Determine the [x, y] coordinate at the center of the cell enclosing the given text.  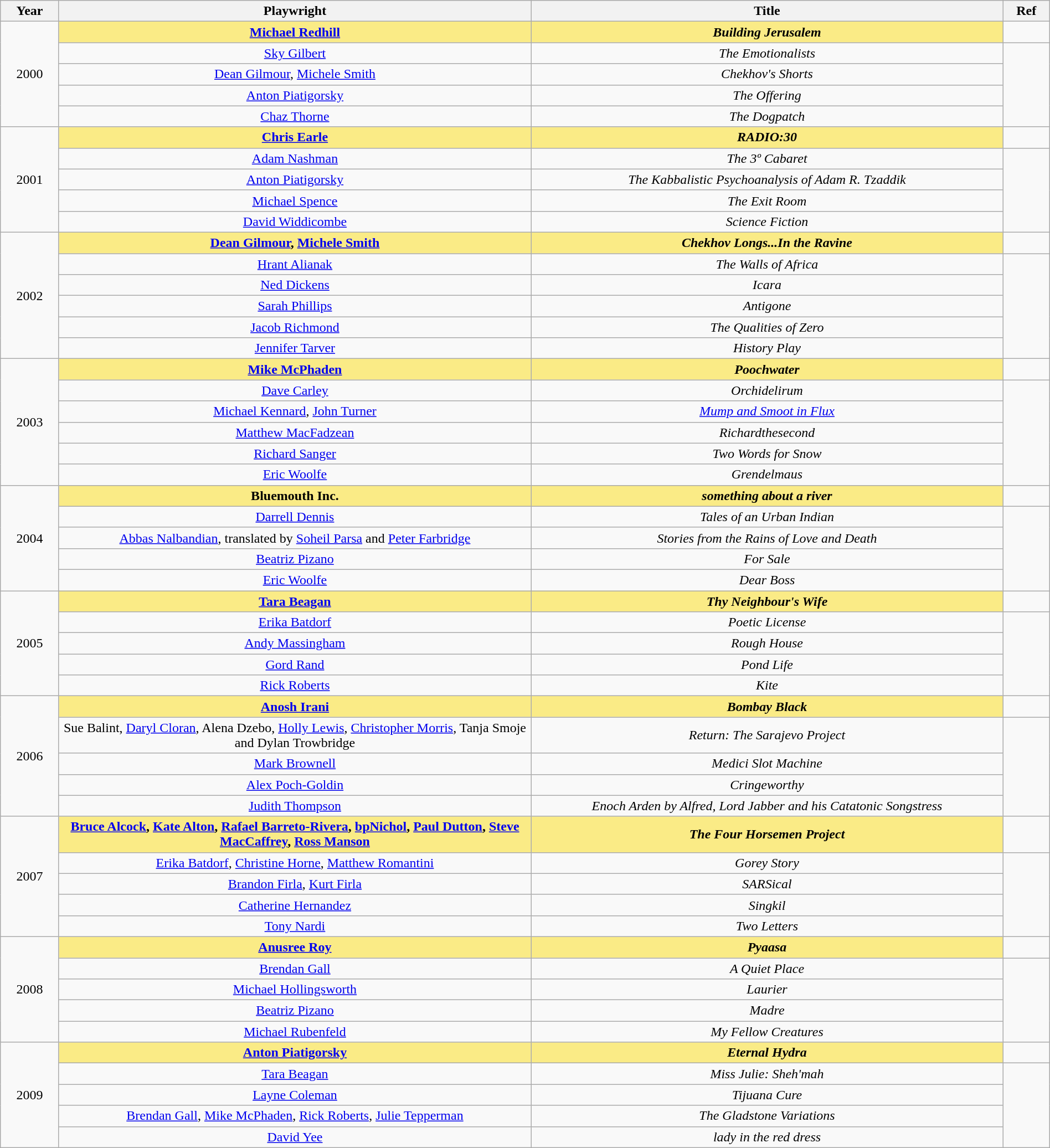
Matthew MacFadzean [295, 433]
Catherine Hernandez [295, 905]
Mark Brownell [295, 764]
Icara [768, 285]
Adam Nashman [295, 158]
History Play [768, 348]
Two Letters [768, 926]
Sue Balint, Daryl Cloran, Alena Dzebo, Holly Lewis, Christopher Morris, Tanja Smoje and Dylan Trowbridge [295, 735]
Dear Boss [768, 580]
Orchidelirum [768, 390]
Enoch Arden by Alfred, Lord Jabber and his Catatonic Songstress [768, 806]
something about a river [768, 496]
The Emotionalists [768, 53]
Chekhov's Shorts [768, 74]
Miss Julie: Sheh'mah [768, 1074]
Brendan Gall, Mike McPhaden, Rick Roberts, Julie Tepperman [295, 1116]
Judith Thompson [295, 806]
Brendan Gall [295, 969]
RADIO:30 [768, 137]
The Qualities of Zero [768, 327]
Layne Coleman [295, 1095]
The Kabbalistic Psychoanalysis of Adam R. Tzaddik [768, 179]
2002 [30, 295]
2007 [30, 876]
Gorey Story [768, 863]
Michael Rubenfeld [295, 1032]
Anusree Roy [295, 947]
Chekhov Longs...In the Ravine [768, 243]
Building Jerusalem [768, 32]
Tijuana Cure [768, 1095]
Title [768, 11]
Jacob Richmond [295, 327]
Chris Earle [295, 137]
Poochwater [768, 369]
Andy Massingham [295, 644]
2009 [30, 1095]
Madre [768, 1011]
2001 [30, 179]
Year [30, 11]
2004 [30, 538]
Two Words for Snow [768, 454]
Chaz Thorne [295, 116]
The Offering [768, 95]
Grendelmaus [768, 475]
Pond Life [768, 665]
Richardthesecond [768, 433]
Brandon Firla, Kurt Firla [295, 884]
Laurier [768, 990]
Rough House [768, 644]
Dave Carley [295, 390]
Richard Sanger [295, 454]
Bruce Alcock, Kate Alton, Rafael Barreto-Rivera, bpNichol, Paul Dutton, Steve MacCaffrey, Ross Manson [295, 834]
David Yee [295, 1137]
Michael Hollingsworth [295, 990]
Mump and Smoot in Flux [768, 411]
My Fellow Creatures [768, 1032]
The Dogpatch [768, 116]
Bombay Black [768, 707]
David Widdicombe [295, 222]
Sky Gilbert [295, 53]
The 3º Cabaret [768, 158]
Return: The Sarajevo Project [768, 735]
Darrell Dennis [295, 517]
The Four Horsemen Project [768, 834]
Antigone [768, 306]
2006 [30, 756]
Poetic License [768, 622]
The Exit Room [768, 200]
Anosh Irani [295, 707]
Bluemouth Inc. [295, 496]
Jennifer Tarver [295, 348]
2003 [30, 422]
Medici Slot Machine [768, 764]
2008 [30, 989]
The Gladstone Variations [768, 1116]
Singkil [768, 905]
Ned Dickens [295, 285]
Rick Roberts [295, 686]
Sarah Phillips [295, 306]
Mike McPhaden [295, 369]
Abbas Nalbandian, translated by Soheil Parsa and Peter Farbridge [295, 538]
A Quiet Place [768, 969]
Tales of an Urban Indian [768, 517]
Tony Nardi [295, 926]
Michael Spence [295, 200]
Gord Rand [295, 665]
Erika Batdorf [295, 622]
Eternal Hydra [768, 1053]
Stories from the Rains of Love and Death [768, 538]
Erika Batdorf, Christine Horne, Matthew Romantini [295, 863]
Cringeworthy [768, 785]
Ref [1026, 11]
Pyaasa [768, 947]
Playwright [295, 11]
The Walls of Africa [768, 264]
Michael Kennard, John Turner [295, 411]
Thy Neighbour's Wife [768, 601]
Kite [768, 686]
2005 [30, 643]
For Sale [768, 559]
Michael Redhill [295, 32]
Alex Poch-Goldin [295, 785]
lady in the red dress [768, 1137]
Science Fiction [768, 222]
Hrant Alianak [295, 264]
2000 [30, 74]
SARSical [768, 884]
